Return the (X, Y) coordinate for the center point of the cell that contains the specified text.  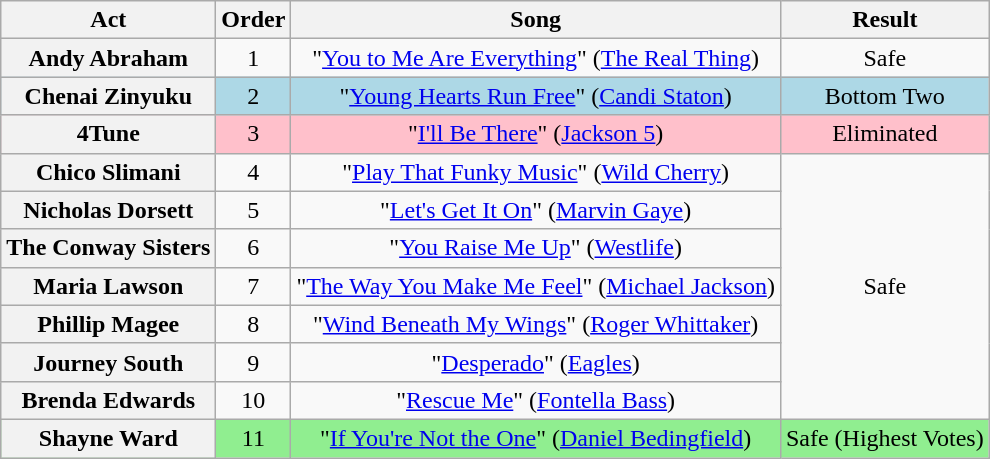
Journey South (108, 362)
Order (254, 20)
10 (254, 400)
9 (254, 362)
2 (254, 96)
5 (254, 210)
Eliminated (884, 134)
"Rescue Me" (Fontella Bass) (536, 400)
3 (254, 134)
"You to Me Are Everything" (The Real Thing) (536, 58)
"You Raise Me Up" (Westlife) (536, 248)
11 (254, 438)
Brenda Edwards (108, 400)
"Wind Beneath My Wings" (Roger Whittaker) (536, 324)
"Let's Get It On" (Marvin Gaye) (536, 210)
"I'll Be There" (Jackson 5) (536, 134)
Andy Abraham (108, 58)
Maria Lawson (108, 286)
Song (536, 20)
6 (254, 248)
4Tune (108, 134)
4 (254, 172)
"Desperado" (Eagles) (536, 362)
8 (254, 324)
7 (254, 286)
The Conway Sisters (108, 248)
1 (254, 58)
"Play That Funky Music" (Wild Cherry) (536, 172)
Bottom Two (884, 96)
Chico Slimani (108, 172)
Chenai Zinyuku (108, 96)
Act (108, 20)
"If You're Not the One" (Daniel Bedingfield) (536, 438)
Result (884, 20)
"The Way You Make Me Feel" (Michael Jackson) (536, 286)
Nicholas Dorsett (108, 210)
Shayne Ward (108, 438)
"Young Hearts Run Free" (Candi Staton) (536, 96)
Safe (Highest Votes) (884, 438)
Phillip Magee (108, 324)
